Scan for the cell matching the given text and deliver its [X, Y] coordinate at center. 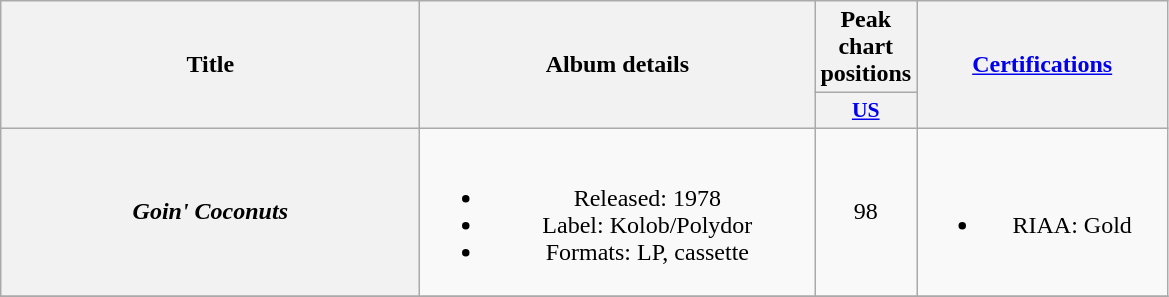
Certifications [1042, 65]
Goin' Coconuts [210, 212]
RIAA: Gold [1042, 212]
98 [866, 212]
Album details [618, 65]
US [866, 111]
Released: 1978Label: Kolob/PolydorFormats: LP, cassette [618, 212]
Title [210, 65]
Peakchartpositions [866, 47]
